Detect which cell encompasses the target text, then output its (x, y) center coordinate. 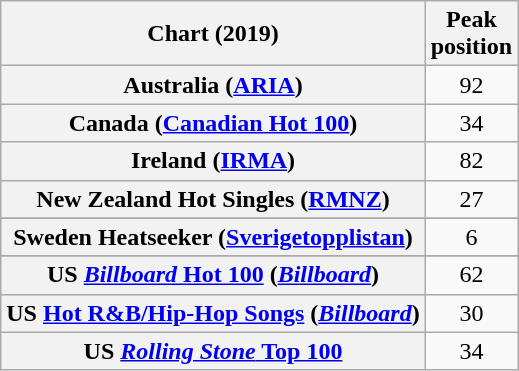
US Rolling Stone Top 100 (213, 351)
Ireland (IRMA) (213, 161)
6 (471, 237)
Australia (ARIA) (213, 85)
Sweden Heatseeker (Sverigetopplistan) (213, 237)
30 (471, 313)
27 (471, 199)
US Billboard Hot 100 (Billboard) (213, 275)
New Zealand Hot Singles (RMNZ) (213, 199)
Chart (2019) (213, 34)
82 (471, 161)
Canada (Canadian Hot 100) (213, 123)
62 (471, 275)
US Hot R&B/Hip-Hop Songs (Billboard) (213, 313)
92 (471, 85)
Peakposition (471, 34)
